For the text-containing cell, return its midpoint in (X, Y) coordinate format. 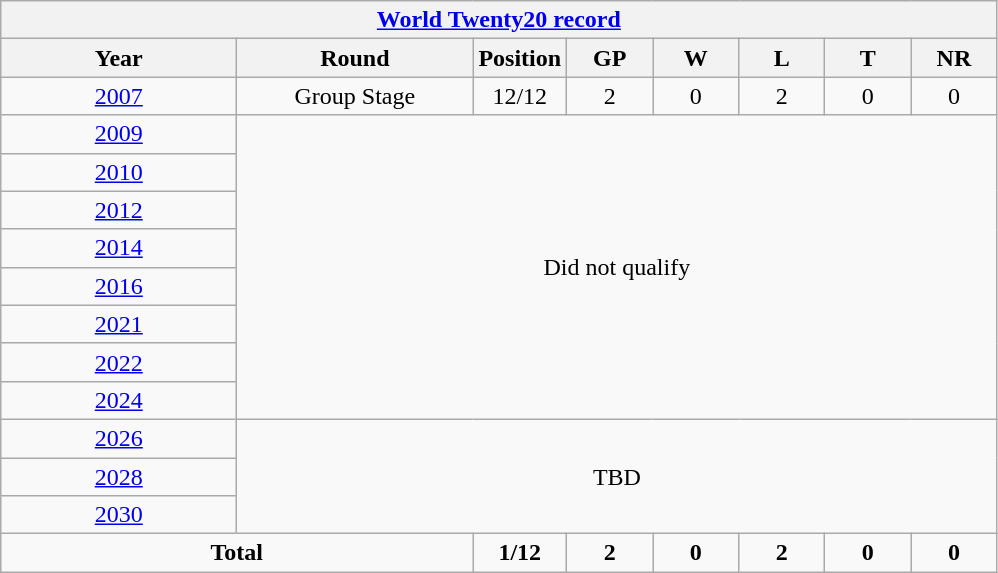
Did not qualify (617, 267)
Total (237, 553)
2026 (119, 438)
T (868, 58)
Group Stage (355, 96)
GP (610, 58)
2028 (119, 477)
2014 (119, 248)
2021 (119, 324)
1/12 (520, 553)
2016 (119, 286)
TBD (617, 476)
Position (520, 58)
L (782, 58)
Round (355, 58)
Year (119, 58)
NR (954, 58)
World Twenty20 record (499, 20)
2030 (119, 515)
12/12 (520, 96)
W (696, 58)
2022 (119, 362)
2009 (119, 134)
2010 (119, 172)
2012 (119, 210)
2007 (119, 96)
2024 (119, 400)
